Return [x, y] of the center of cell containing provided text 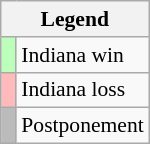
Indiana loss [82, 90]
Indiana win [82, 55]
Legend [75, 19]
Postponement [82, 126]
